Return [X, Y] of the center of cell containing provided text 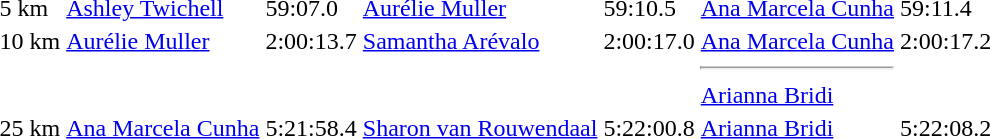
2:00:17.0 [649, 68]
Ana Marcela CunhaArianna Bridi [797, 68]
Aurélie Muller [163, 68]
Samantha Arévalo [480, 68]
2:00:13.7 [311, 68]
